Pinpoint the cell where the given text exists, returning its [X, Y] midpoint coordinate. 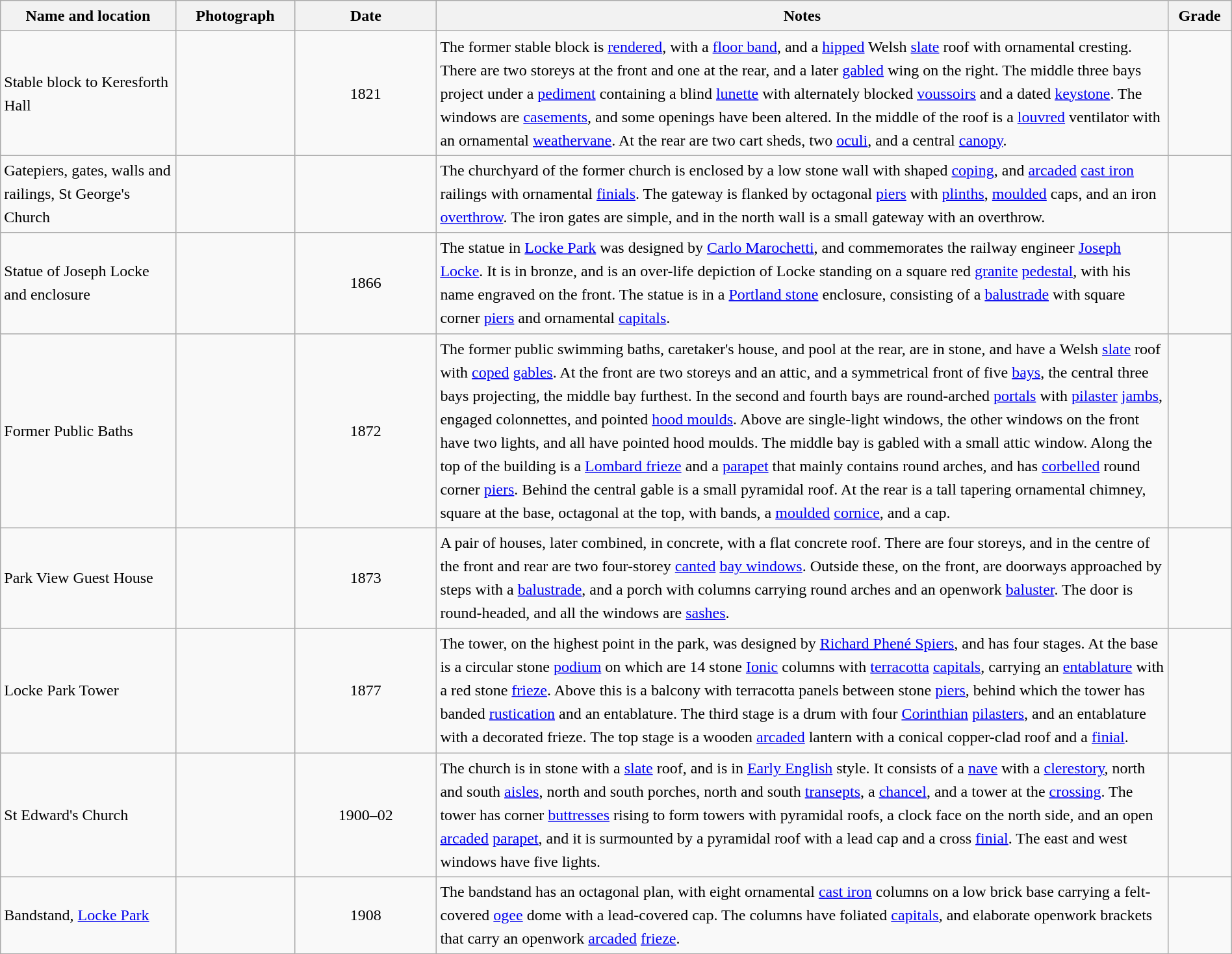
Name and location [88, 16]
1873 [366, 578]
Gatepiers, gates, walls and railings, St George's Church [88, 194]
Park View Guest House [88, 578]
Locke Park Tower [88, 690]
Bandstand, Locke Park [88, 915]
1872 [366, 430]
Photograph [235, 16]
Grade [1200, 16]
Former Public Baths [88, 430]
1866 [366, 283]
Statue of Joseph Locke and enclosure [88, 283]
Notes [802, 16]
Date [366, 16]
1877 [366, 690]
1908 [366, 915]
St Edward's Church [88, 815]
Stable block to Keresforth Hall [88, 94]
1900–02 [366, 815]
1821 [366, 94]
